Pinpoint the cell where the given text exists, returning its (X, Y) midpoint coordinate. 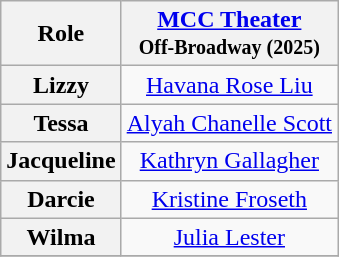
Kathryn Gallagher (229, 161)
Julia Lester (229, 237)
Jacqueline (61, 161)
Role (61, 34)
Kristine Froseth (229, 199)
Wilma (61, 237)
Havana Rose Liu (229, 85)
MCC Theater Off-Broadway (2025) (229, 34)
Darcie (61, 199)
Tessa (61, 123)
Alyah Chanelle Scott (229, 123)
Lizzy (61, 85)
